Determine the [x, y] coordinate at the center of the cell enclosing the given text.  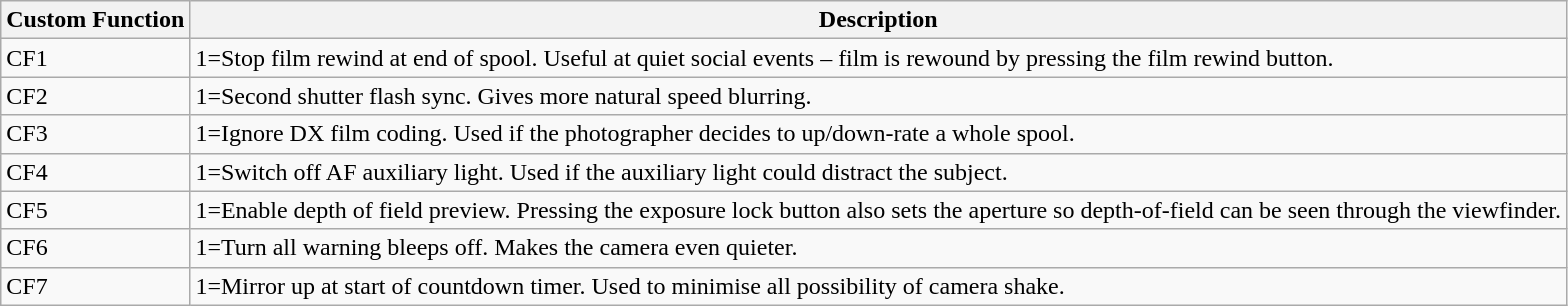
1=Second shutter flash sync. Gives more natural speed blurring. [878, 96]
CF4 [96, 172]
1=Enable depth of field preview. Pressing the exposure lock button also sets the aperture so depth-of-field can be seen through the viewfinder. [878, 210]
1=Mirror up at start of countdown timer. Used to minimise all possibility of camera shake. [878, 286]
1=Switch off AF auxiliary light. Used if the auxiliary light could distract the subject. [878, 172]
1=Stop film rewind at end of spool. Useful at quiet social events – film is rewound by pressing the film rewind button. [878, 58]
Description [878, 20]
Custom Function [96, 20]
CF3 [96, 134]
CF5 [96, 210]
1=Ignore DX film coding. Used if the photographer decides to up/down-rate a whole spool. [878, 134]
1=Turn all warning bleeps off. Makes the camera even quieter. [878, 248]
CF2 [96, 96]
CF6 [96, 248]
CF1 [96, 58]
CF7 [96, 286]
